Capture the cell that displays the provided text and extract its [X, Y] central coordinate. 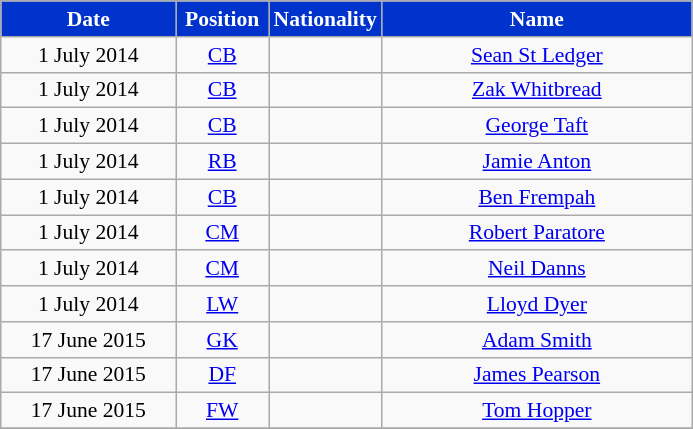
Robert Paratore [537, 233]
FW [222, 411]
RB [222, 162]
Nationality [324, 19]
Position [222, 19]
DF [222, 375]
Ben Frempah [537, 197]
George Taft [537, 126]
Sean St Ledger [537, 55]
LW [222, 304]
Jamie Anton [537, 162]
Neil Danns [537, 269]
Name [537, 19]
Lloyd Dyer [537, 304]
Date [88, 19]
Tom Hopper [537, 411]
Zak Whitbread [537, 90]
Adam Smith [537, 340]
GK [222, 340]
James Pearson [537, 375]
